Pinpoint the cell where the given text exists, returning its [x, y] midpoint coordinate. 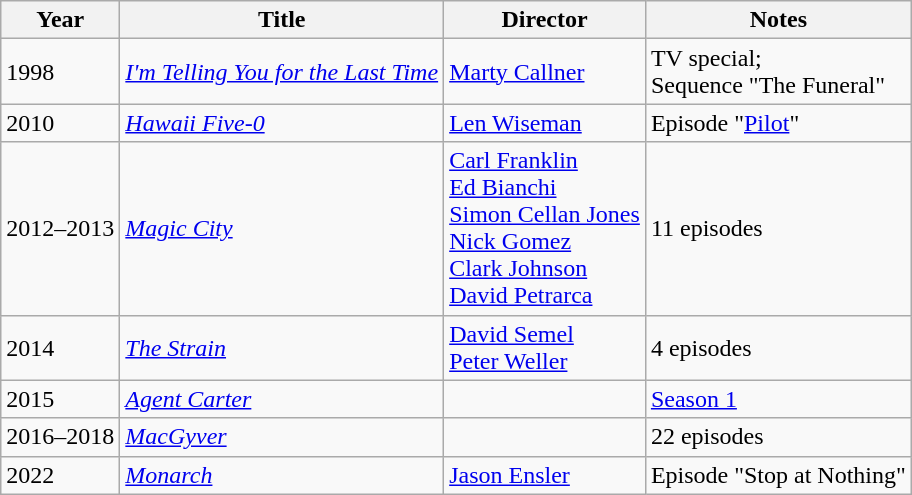
2022 [60, 475]
Agent Carter [282, 399]
2015 [60, 399]
2014 [60, 348]
I'm Telling You for the Last Time [282, 72]
Len Wiseman [545, 123]
2012–2013 [60, 228]
Jason Ensler [545, 475]
2016–2018 [60, 437]
Marty Callner [545, 72]
The Strain [282, 348]
2010 [60, 123]
Director [545, 20]
4 episodes [778, 348]
David SemelPeter Weller [545, 348]
Notes [778, 20]
Episode "Pilot" [778, 123]
Year [60, 20]
TV special;Sequence "The Funeral" [778, 72]
Hawaii Five-0 [282, 123]
MacGyver [282, 437]
1998 [60, 72]
Magic City [282, 228]
22 episodes [778, 437]
Carl FranklinEd BianchiSimon Cellan JonesNick GomezClark JohnsonDavid Petrarca [545, 228]
Monarch [282, 475]
Episode "Stop at Nothing" [778, 475]
11 episodes [778, 228]
Title [282, 20]
Season 1 [778, 399]
